Return the [x, y] coordinate for the center point of the cell that contains the specified text.  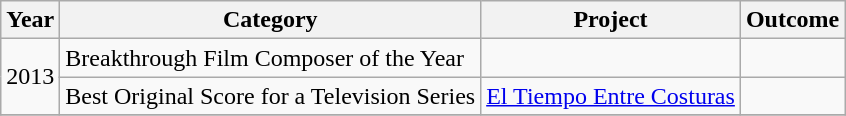
Project [611, 20]
Category [270, 20]
Year [30, 20]
El Tiempo Entre Costuras [611, 96]
2013 [30, 77]
Outcome [792, 20]
Breakthrough Film Composer of the Year [270, 58]
Best Original Score for a Television Series [270, 96]
